Locate the cell with the specified text and output its (X, Y) center coordinate. 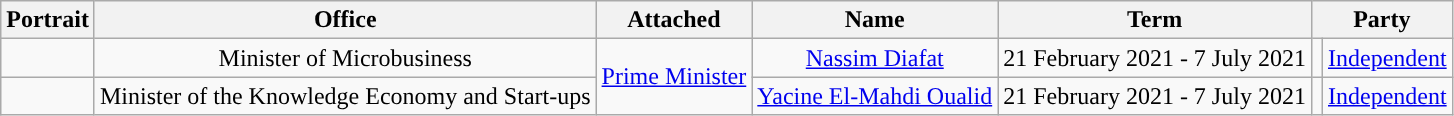
Yacine El-Mahdi Oualid (875, 96)
Prime Minister (674, 77)
Portrait (48, 20)
Term (1155, 20)
Name (875, 20)
Minister of Microbusiness (345, 58)
Office (345, 20)
Party (1382, 20)
Nassim Diafat (875, 58)
Attached (674, 20)
Minister of the Knowledge Economy and Start-ups (345, 96)
